From the cell containing the given text, extract its center point as [X, Y] coordinate. 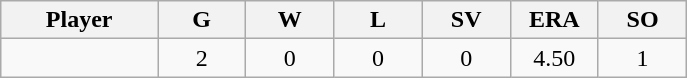
ERA [554, 20]
4.50 [554, 58]
L [378, 20]
SV [466, 20]
W [290, 20]
G [202, 20]
Player [80, 20]
1 [642, 58]
2 [202, 58]
SO [642, 20]
